Return (x, y) of the center of cell containing provided text 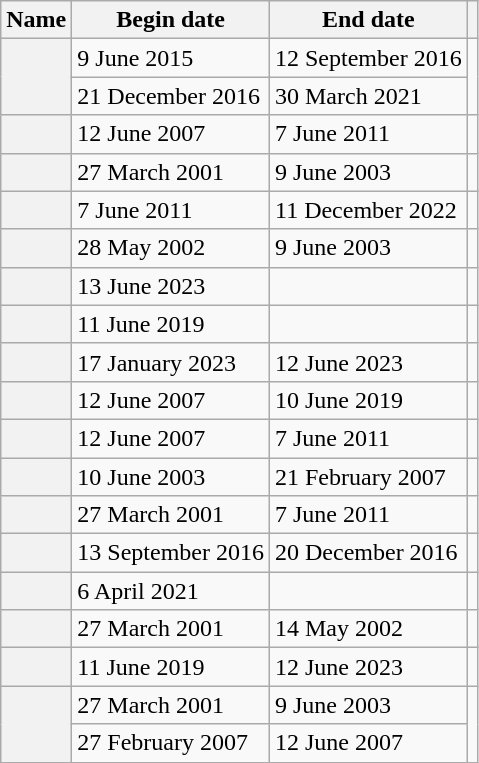
10 June 2003 (171, 477)
11 December 2022 (368, 210)
14 May 2002 (368, 629)
21 February 2007 (368, 477)
28 May 2002 (171, 248)
6 April 2021 (171, 591)
Begin date (171, 20)
13 September 2016 (171, 553)
17 January 2023 (171, 362)
21 December 2016 (171, 96)
20 December 2016 (368, 553)
27 February 2007 (171, 743)
9 June 2015 (171, 58)
Name (36, 20)
13 June 2023 (171, 286)
End date (368, 20)
10 June 2019 (368, 400)
30 March 2021 (368, 96)
12 September 2016 (368, 58)
